Output the [x, y] coordinate of the center of the cell containing the given text.  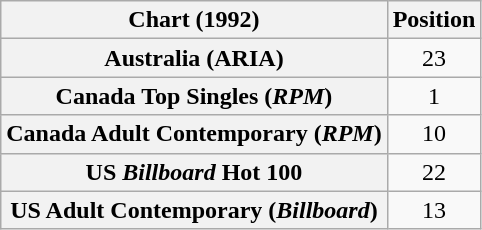
Canada Top Singles (RPM) [194, 96]
10 [434, 134]
Canada Adult Contemporary (RPM) [194, 134]
23 [434, 58]
13 [434, 210]
1 [434, 96]
Chart (1992) [194, 20]
Position [434, 20]
US Billboard Hot 100 [194, 172]
Australia (ARIA) [194, 58]
US Adult Contemporary (Billboard) [194, 210]
22 [434, 172]
